Capture the cell that displays the provided text and extract its [X, Y] central coordinate. 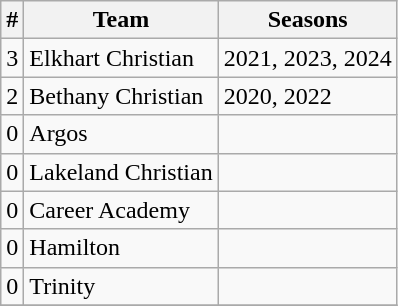
2 [12, 96]
# [12, 20]
2021, 2023, 2024 [308, 58]
Seasons [308, 20]
3 [12, 58]
Lakeland Christian [121, 172]
Hamilton [121, 248]
2020, 2022 [308, 96]
Argos [121, 134]
Trinity [121, 286]
Elkhart Christian [121, 58]
Team [121, 20]
Bethany Christian [121, 96]
Career Academy [121, 210]
